Locate the cell with the specified text and output its (X, Y) center coordinate. 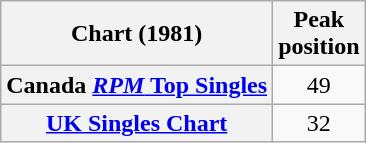
Chart (1981) (137, 34)
32 (319, 123)
Peakposition (319, 34)
Canada RPM Top Singles (137, 85)
UK Singles Chart (137, 123)
49 (319, 85)
